Return the (x, y) coordinate for the center point of the cell that contains the specified text.  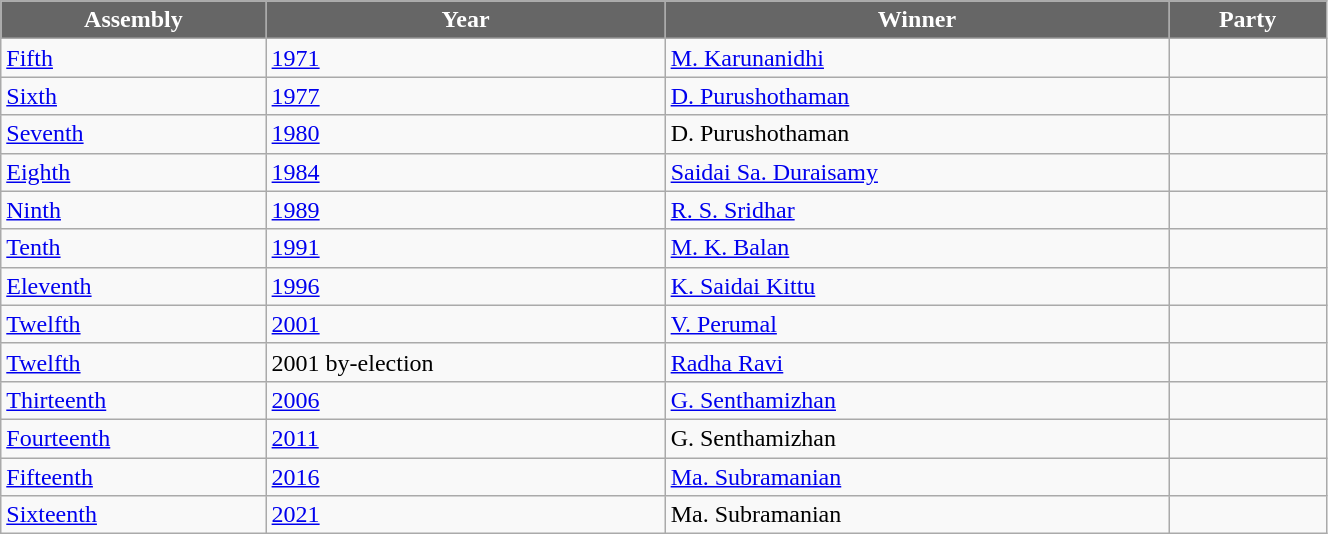
Party (1248, 20)
Sixth (134, 96)
K. Saidai Kittu (917, 286)
Winner (917, 20)
Fourteenth (134, 438)
Eighth (134, 172)
1996 (466, 286)
1971 (466, 58)
Thirteenth (134, 400)
Sixteenth (134, 515)
R. S. Sridhar (917, 210)
1980 (466, 134)
Radha Ravi (917, 362)
1989 (466, 210)
2001 (466, 324)
V. Perumal (917, 324)
2011 (466, 438)
Saidai Sa. Duraisamy (917, 172)
2001 by-election (466, 362)
Fifteenth (134, 477)
Year (466, 20)
2016 (466, 477)
Fifth (134, 58)
M. Karunanidhi (917, 58)
1977 (466, 96)
Assembly (134, 20)
Seventh (134, 134)
M. K. Balan (917, 248)
1991 (466, 248)
2021 (466, 515)
1984 (466, 172)
Eleventh (134, 286)
Ninth (134, 210)
Tenth (134, 248)
2006 (466, 400)
